Identify which cell holds the provided text, then report its (x, y) central coordinate. 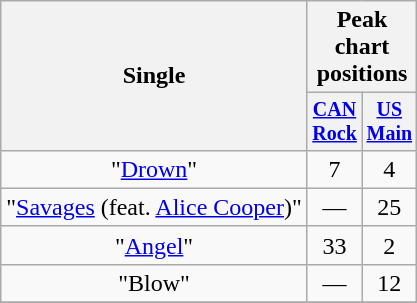
4 (390, 169)
"Drown" (154, 169)
7 (334, 169)
Single (154, 76)
33 (334, 245)
"Savages (feat. Alice Cooper)" (154, 207)
Peak chart positions (362, 47)
USMain (390, 122)
25 (390, 207)
"Angel" (154, 245)
"Blow" (154, 283)
2 (390, 245)
12 (390, 283)
CANRock (334, 122)
